Capture the cell that displays the provided text and extract its (X, Y) central coordinate. 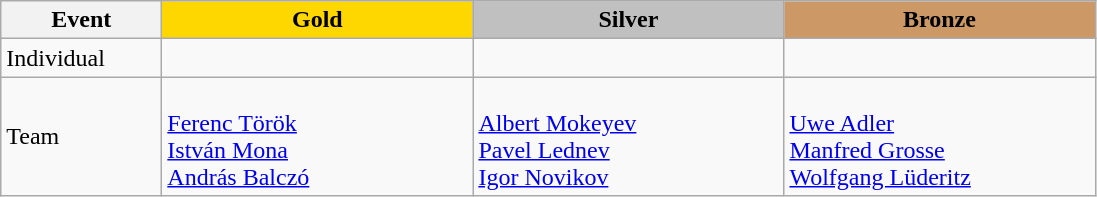
Bronze (940, 20)
Ferenc Török István Mona András Balczó (318, 136)
Individual (82, 58)
Albert Mokeyev Pavel Lednev Igor Novikov (628, 136)
Uwe Adler Manfred Grosse Wolfgang Lüderitz (940, 136)
Event (82, 20)
Silver (628, 20)
Gold (318, 20)
Team (82, 136)
